Locate the cell with the specified text and output its (x, y) center coordinate. 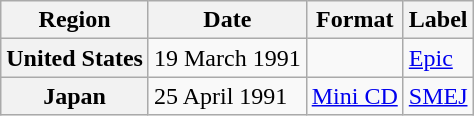
SMEJ (438, 96)
Japan (75, 96)
Mini CD (354, 96)
Format (354, 20)
19 March 1991 (227, 58)
Label (438, 20)
United States (75, 58)
Epic (438, 58)
Date (227, 20)
25 April 1991 (227, 96)
Region (75, 20)
